Detect which cell encompasses the target text, then output its [X, Y] center coordinate. 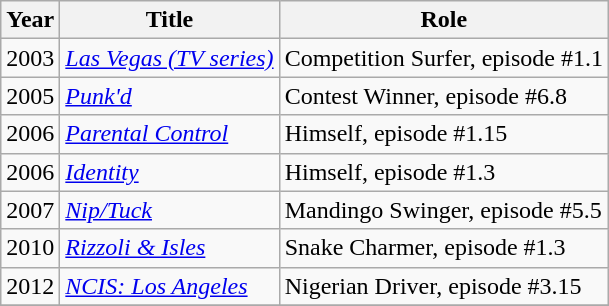
Himself, episode #1.3 [444, 172]
Nigerian Driver, episode #3.15 [444, 286]
Himself, episode #1.15 [444, 134]
Competition Surfer, episode #1.1 [444, 58]
Role [444, 20]
Nip/Tuck [170, 210]
2005 [30, 96]
Snake Charmer, episode #1.3 [444, 248]
2003 [30, 58]
2007 [30, 210]
Punk'd [170, 96]
2012 [30, 286]
2010 [30, 248]
Rizzoli & Isles [170, 248]
Year [30, 20]
Las Vegas (TV series) [170, 58]
Identity [170, 172]
Contest Winner, episode #6.8 [444, 96]
Mandingo Swinger, episode #5.5 [444, 210]
Title [170, 20]
Parental Control [170, 134]
NCIS: Los Angeles [170, 286]
